Capture the cell that displays the provided text and extract its (X, Y) central coordinate. 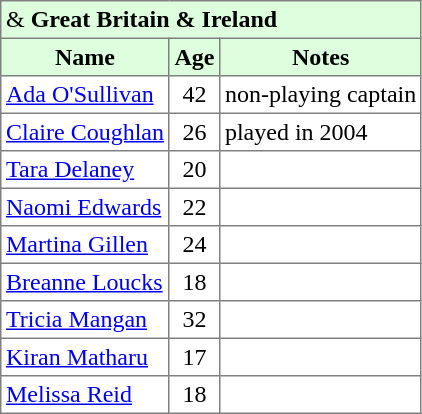
Name (85, 57)
26 (194, 132)
Tara Delaney (85, 170)
non-playing captain (321, 95)
Martina Gillen (85, 245)
Melissa Reid (85, 395)
& Great Britain & Ireland (212, 20)
20 (194, 170)
Breanne Loucks (85, 282)
42 (194, 95)
Age (194, 57)
32 (194, 320)
Naomi Edwards (85, 207)
Tricia Mangan (85, 320)
Kiran Matharu (85, 357)
Notes (321, 57)
24 (194, 245)
17 (194, 357)
22 (194, 207)
Ada O'Sullivan (85, 95)
played in 2004 (321, 132)
Claire Coughlan (85, 132)
